Pinpoint the cell where the given text exists, returning its [x, y] midpoint coordinate. 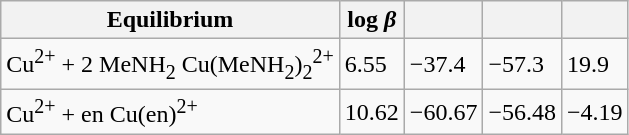
Cu2+ + 2 MeNH2 Cu(MeNH2)22+ [170, 64]
−56.48 [522, 112]
Equilibrium [170, 20]
10.62 [372, 112]
Cu2+ + en Cu(en)2+ [170, 112]
−37.4 [444, 64]
6.55 [372, 64]
log β [372, 20]
19.9 [596, 64]
−4.19 [596, 112]
−57.3 [522, 64]
−60.67 [444, 112]
